Search for the cell housing the specified text and yield its (X, Y) center coordinate. 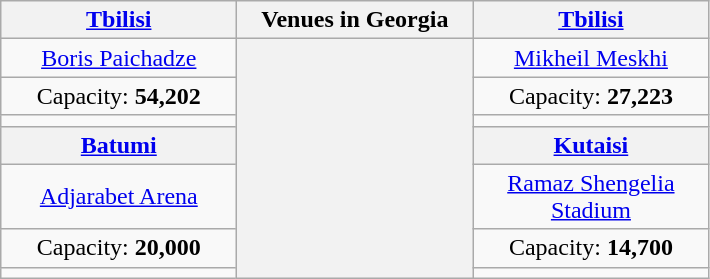
Mikheil Meskhi (591, 58)
Capacity: 14,700 (591, 248)
Venues in Georgia (355, 20)
Adjarabet Arena (119, 196)
Ramaz Shengelia Stadium (591, 196)
Batumi (119, 145)
Boris Paichadze (119, 58)
Capacity: 27,223 (591, 96)
Kutaisi (591, 145)
Capacity: 54,202 (119, 96)
Capacity: 20,000 (119, 248)
